Search for the cell housing the specified text and yield its [X, Y] center coordinate. 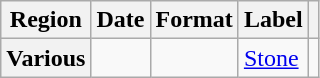
Label [273, 20]
Stone [273, 58]
Format [194, 20]
Various [46, 58]
Region [46, 20]
Date [120, 20]
